Find where the given text appears and provide that cell's center as (X, Y) coordinate. 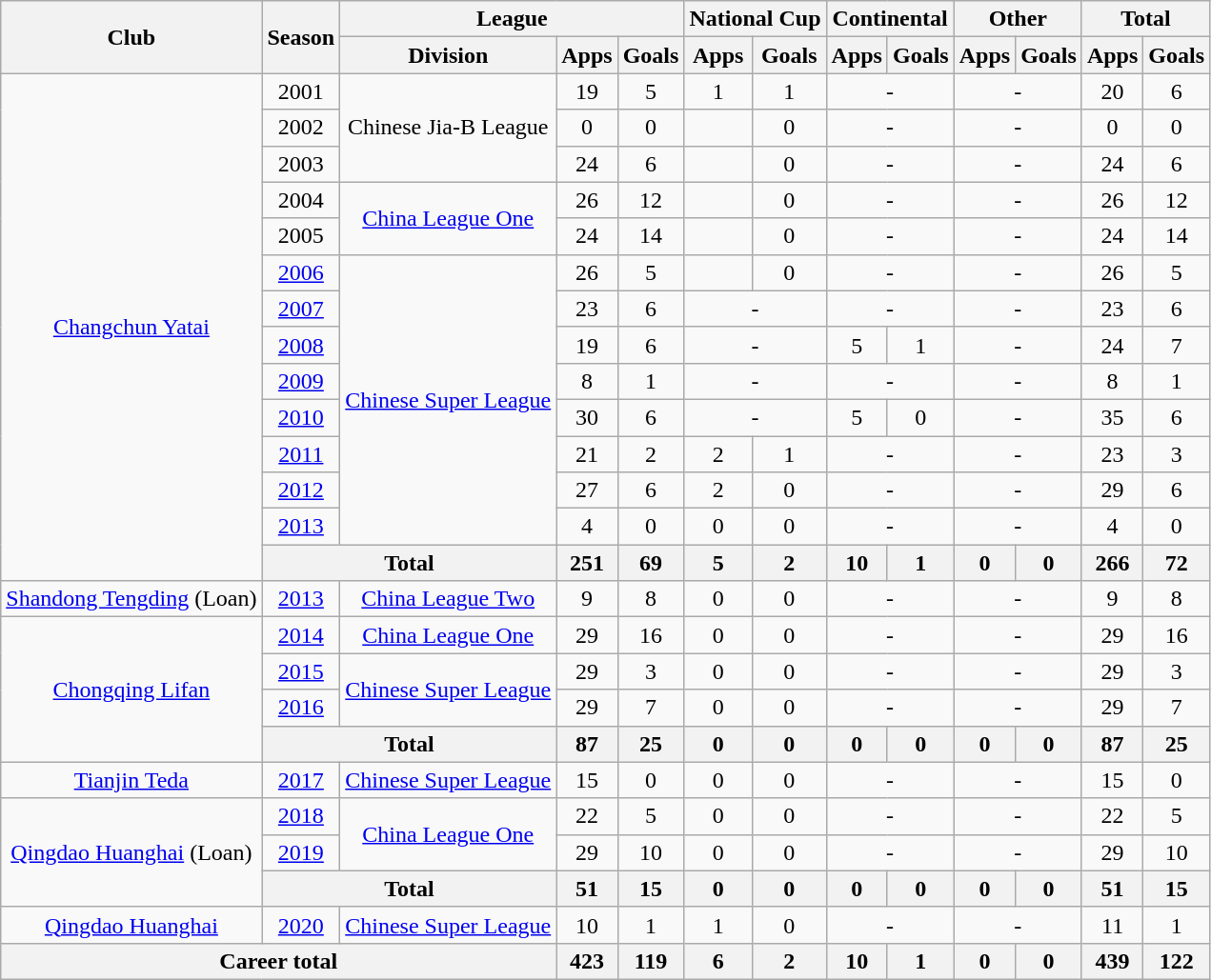
2012 (301, 490)
Continental (890, 19)
2006 (301, 272)
League (513, 19)
Club (131, 37)
Changchun Yatai (131, 328)
2004 (301, 200)
Chinese Jia-B League (448, 128)
2009 (301, 381)
266 (1112, 563)
Other (1018, 19)
2014 (301, 635)
2017 (301, 780)
69 (651, 563)
251 (587, 563)
Career total (278, 961)
423 (587, 961)
30 (587, 417)
2019 (301, 852)
National Cup (755, 19)
2005 (301, 236)
11 (1112, 925)
122 (1177, 961)
Qingdao Huanghai (131, 925)
35 (1112, 417)
21 (587, 454)
China League Two (448, 599)
2018 (301, 816)
2020 (301, 925)
2016 (301, 708)
2010 (301, 417)
2011 (301, 454)
2015 (301, 671)
2003 (301, 164)
20 (1112, 91)
72 (1177, 563)
Season (301, 37)
27 (587, 490)
Shandong Tengding (Loan) (131, 599)
Tianjin Teda (131, 780)
2008 (301, 345)
2001 (301, 91)
Chongqing Lifan (131, 690)
2002 (301, 128)
Qingdao Huanghai (Loan) (131, 852)
119 (651, 961)
2007 (301, 309)
Division (448, 55)
439 (1112, 961)
